Extract the [X, Y] coordinate from the center of the cell holding the provided text.  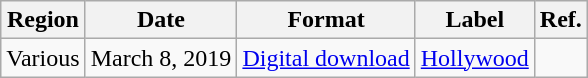
Ref. [560, 20]
Hollywood [474, 58]
Various [43, 58]
Digital download [326, 58]
Date [161, 20]
Region [43, 20]
Format [326, 20]
March 8, 2019 [161, 58]
Label [474, 20]
